Locate the cell with the specified text and output its (x, y) center coordinate. 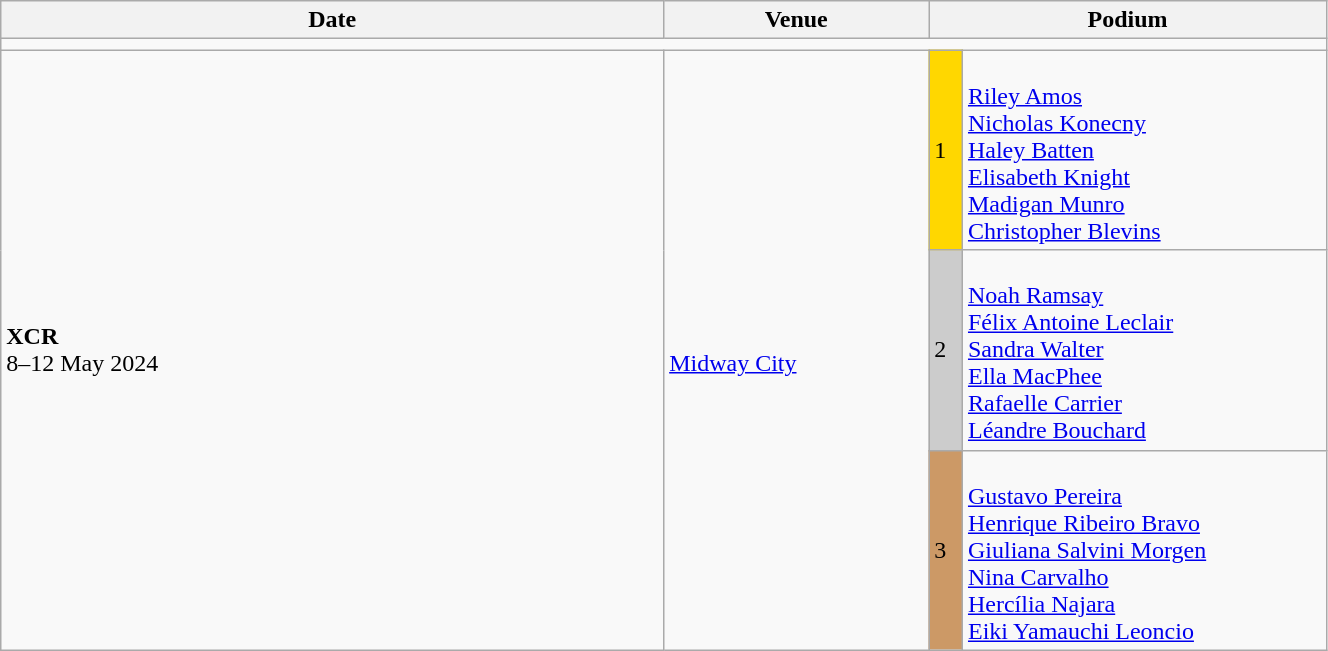
1 (946, 150)
Gustavo PereiraHenrique Ribeiro BravoGiuliana Salvini MorgenNina CarvalhoHercília NajaraEiki Yamauchi Leoncio (1144, 550)
Podium (1128, 20)
Date (332, 20)
XCR 8–12 May 2024 (332, 350)
2 (946, 350)
Riley AmosNicholas KonecnyHaley BattenElisabeth KnightMadigan MunroChristopher Blevins (1144, 150)
Midway City (796, 350)
3 (946, 550)
Noah RamsayFélix Antoine LeclairSandra WalterElla MacPheeRafaelle CarrierLéandre Bouchard (1144, 350)
Venue (796, 20)
